Scan for the cell matching the given text and deliver its (X, Y) coordinate at center. 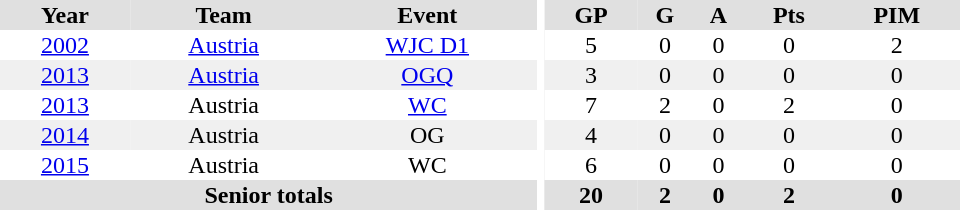
OG (427, 135)
6 (591, 165)
2015 (65, 165)
7 (591, 105)
2002 (65, 45)
2014 (65, 135)
Event (427, 15)
A (719, 15)
Year (65, 15)
5 (591, 45)
WJC D1 (427, 45)
4 (591, 135)
Team (224, 15)
Senior totals (268, 195)
PIM (896, 15)
Pts (788, 15)
OGQ (427, 75)
G (664, 15)
20 (591, 195)
3 (591, 75)
GP (591, 15)
